Capture the cell that displays the provided text and extract its [X, Y] central coordinate. 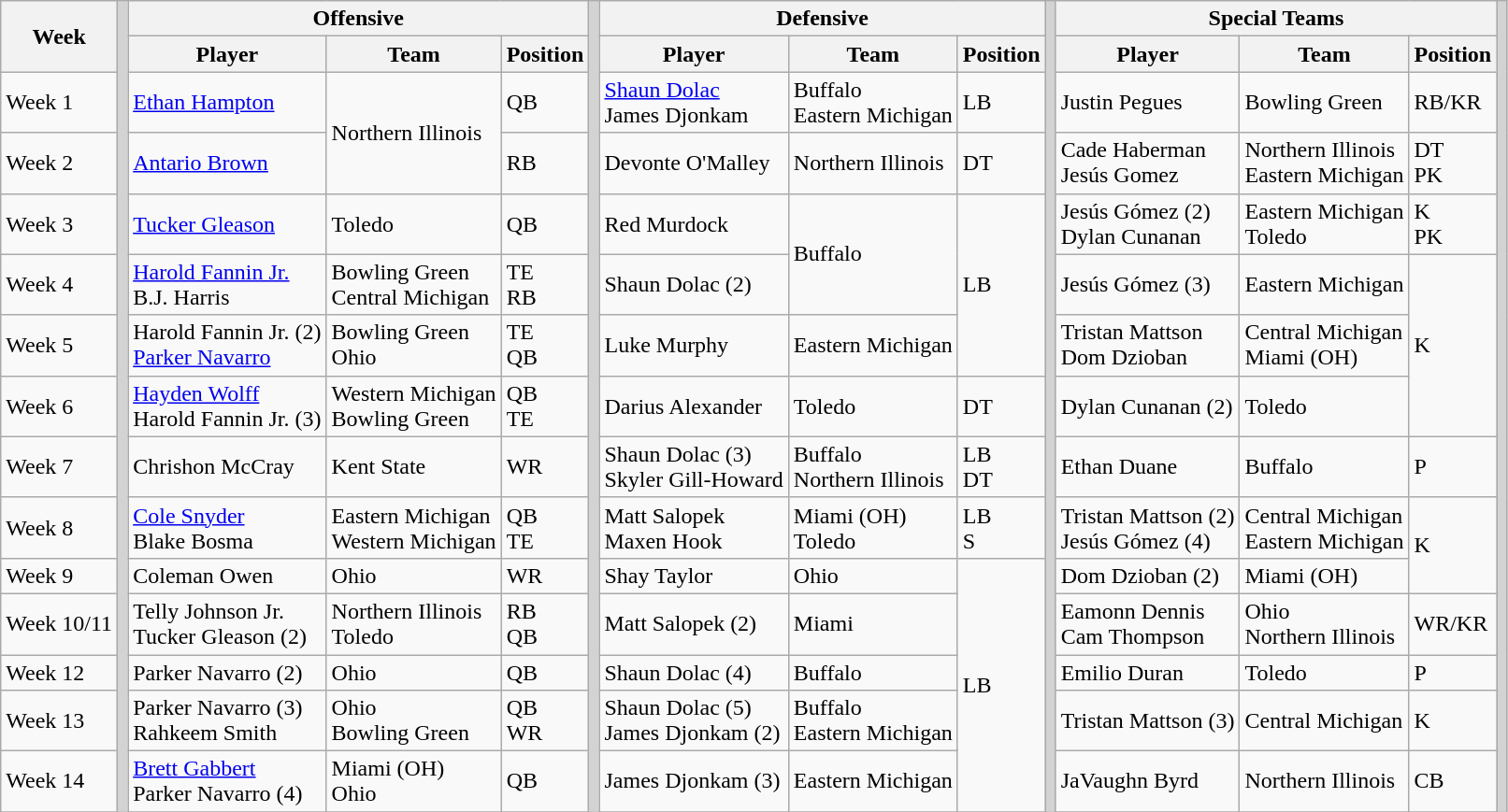
Week 9 [60, 576]
Shaun Dolac (5)James Djonkam (2) [694, 721]
Miami [873, 624]
Miami (OH)Ohio [413, 781]
RB/KR [1453, 103]
Bowling GreenCentral Michigan [413, 284]
Cole SnyderBlake Bosma [227, 527]
Defensive [823, 19]
Week 2 [60, 163]
Eastern MichiganToledo [1324, 224]
LBS [1001, 527]
Harold Fannin Jr.B.J. Harris [227, 284]
Week 5 [60, 346]
Tucker Gleason [227, 224]
Dom Dzioban (2) [1148, 576]
Jesús Gómez (3) [1148, 284]
Week 6 [60, 406]
Ethan Duane [1148, 467]
Central Michigan [1324, 721]
Parker Navarro (3)Rahkeem Smith [227, 721]
Jesús Gómez (2)Dylan Cunanan [1148, 224]
Shaun Dolac (4) [694, 672]
BuffaloNorthern Illinois [873, 467]
Tristan MattsonDom Dzioban [1148, 346]
Miami (OH) [1324, 576]
Coleman Owen [227, 576]
TEQB [545, 346]
Chrishon McCray [227, 467]
Central MichiganMiami (OH) [1324, 346]
Darius Alexander [694, 406]
Matt SalopekMaxen Hook [694, 527]
Week 13 [60, 721]
RB [545, 163]
Red Murdock [694, 224]
Western MichiganBowling Green [413, 406]
Kent State [413, 467]
Bowling Green [1324, 103]
Central MichiganEastern Michigan [1324, 527]
Brett GabbertParker Navarro (4) [227, 781]
Emilio Duran [1148, 672]
LBDT [1001, 467]
Telly Johnson Jr.Tucker Gleason (2) [227, 624]
QBWR [545, 721]
KPK [1453, 224]
DTPK [1453, 163]
James Djonkam (3) [694, 781]
Shaun Dolac (3)Skyler Gill-Howard [694, 467]
Parker Navarro (2) [227, 672]
TERB [545, 284]
Shay Taylor [694, 576]
Week 10/11 [60, 624]
OhioBowling Green [413, 721]
CB [1453, 781]
Devonte O'Malley [694, 163]
Week 14 [60, 781]
Week 7 [60, 467]
Week 8 [60, 527]
Matt Salopek (2) [694, 624]
Luke Murphy [694, 346]
JaVaughn Byrd [1148, 781]
Shaun DolacJames Djonkam [694, 103]
Week 1 [60, 103]
Northern IllinoisToledo [413, 624]
Week 12 [60, 672]
Cade HabermanJesús Gomez [1148, 163]
Eastern MichiganWestern Michigan [413, 527]
Hayden WolffHarold Fannin Jr. (3) [227, 406]
Offensive [359, 19]
Justin Pegues [1148, 103]
Antario Brown [227, 163]
RBQB [545, 624]
Week 4 [60, 284]
Week 3 [60, 224]
Miami (OH)Toledo [873, 527]
Special Teams [1276, 19]
Harold Fannin Jr. (2)Parker Navarro [227, 346]
Northern IllinoisEastern Michigan [1324, 163]
OhioNorthern Illinois [1324, 624]
Tristan Mattson (3) [1148, 721]
Eamonn DennisCam Thompson [1148, 624]
Ethan Hampton [227, 103]
Tristan Mattson (2)Jesús Gómez (4) [1148, 527]
Bowling GreenOhio [413, 346]
Dylan Cunanan (2) [1148, 406]
Shaun Dolac (2) [694, 284]
WR/KR [1453, 624]
Week [60, 36]
